Detect which cell encompasses the target text, then output its [X, Y] center coordinate. 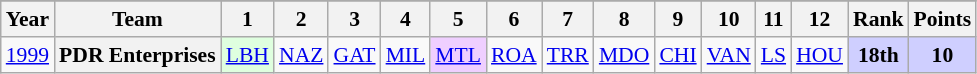
12 [820, 19]
MIL [406, 55]
Year [28, 19]
HOU [820, 55]
1999 [28, 55]
2 [301, 19]
NAZ [301, 55]
Rank [878, 19]
GAT [354, 55]
Points [943, 19]
1 [248, 19]
MDO [624, 55]
VAN [729, 55]
LS [774, 55]
18th [878, 55]
ROA [514, 55]
4 [406, 19]
PDR Enterprises [138, 55]
LBH [248, 55]
CHI [678, 55]
Team [138, 19]
MTL [458, 55]
5 [458, 19]
8 [624, 19]
9 [678, 19]
3 [354, 19]
6 [514, 19]
7 [568, 19]
TRR [568, 55]
11 [774, 19]
